Detect which cell encompasses the target text, then output its (X, Y) center coordinate. 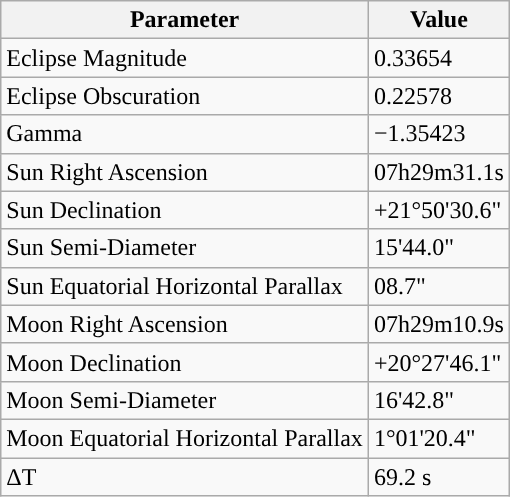
Eclipse Magnitude (185, 58)
0.33654 (438, 58)
69.2 s (438, 477)
Parameter (185, 20)
Sun Declination (185, 210)
−1.35423 (438, 134)
Sun Semi-Diameter (185, 248)
Moon Declination (185, 362)
16'42.8" (438, 400)
Moon Semi-Diameter (185, 400)
15'44.0" (438, 248)
Gamma (185, 134)
Moon Right Ascension (185, 324)
Moon Equatorial Horizontal Parallax (185, 438)
+21°50'30.6" (438, 210)
0.22578 (438, 96)
+20°27'46.1" (438, 362)
07h29m31.1s (438, 172)
Sun Equatorial Horizontal Parallax (185, 286)
ΔT (185, 477)
07h29m10.9s (438, 324)
1°01'20.4" (438, 438)
Value (438, 20)
Eclipse Obscuration (185, 96)
Sun Right Ascension (185, 172)
08.7" (438, 286)
